Locate the cell with the specified text and output its [X, Y] center coordinate. 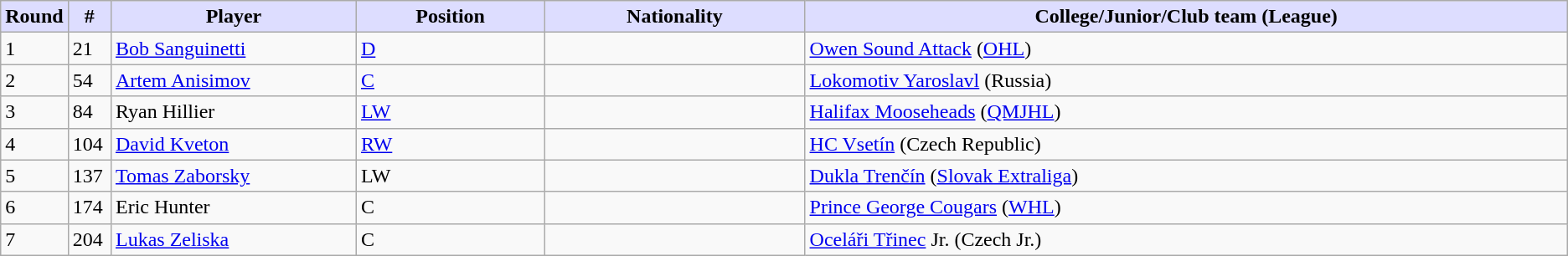
Prince George Cougars (WHL) [1186, 207]
Dukla Trenčín (Slovak Extraliga) [1186, 176]
137 [89, 176]
Artem Anisimov [233, 80]
Player [233, 17]
Lukas Zeliska [233, 239]
HC Vsetín (Czech Republic) [1186, 144]
104 [89, 144]
Halifax Mooseheads (QMJHL) [1186, 112]
174 [89, 207]
4 [34, 144]
Nationality [675, 17]
Lokomotiv Yaroslavl (Russia) [1186, 80]
54 [89, 80]
Bob Sanguinetti [233, 49]
3 [34, 112]
2 [34, 80]
1 [34, 49]
Tomas Zaborsky [233, 176]
Round [34, 17]
RW [450, 144]
5 [34, 176]
# [89, 17]
College/Junior/Club team (League) [1186, 17]
D [450, 49]
Owen Sound Attack (OHL) [1186, 49]
Position [450, 17]
6 [34, 207]
Eric Hunter [233, 207]
21 [89, 49]
David Kveton [233, 144]
Oceláři Třinec Jr. (Czech Jr.) [1186, 239]
7 [34, 239]
84 [89, 112]
204 [89, 239]
Ryan Hillier [233, 112]
